Determine the (X, Y) coordinate at the center of the cell enclosing the given text.  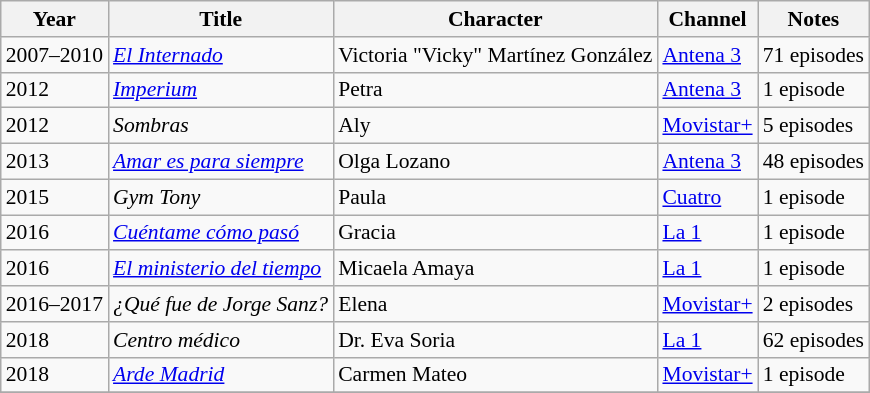
Petra (495, 90)
El ministerio del tiempo (220, 269)
2015 (54, 197)
62 episodes (814, 340)
¿Qué fue de Jorge Sanz? (220, 304)
Gracia (495, 233)
Olga Lozano (495, 162)
Character (495, 19)
Centro médico (220, 340)
Cuatro (707, 197)
2 episodes (814, 304)
2007–2010 (54, 55)
Sombras (220, 126)
Aly (495, 126)
Title (220, 19)
Carmen Mateo (495, 375)
Imperium (220, 90)
Channel (707, 19)
Gym Tony (220, 197)
Cuéntame cómo pasó (220, 233)
Notes (814, 19)
Paula (495, 197)
Amar es para siempre (220, 162)
Micaela Amaya (495, 269)
2016–2017 (54, 304)
El Internado (220, 55)
Elena (495, 304)
Year (54, 19)
2013 (54, 162)
Dr. Eva Soria (495, 340)
71 episodes (814, 55)
5 episodes (814, 126)
Victoria "Vicky" Martínez González (495, 55)
Arde Madrid (220, 375)
48 episodes (814, 162)
